From the cell containing the given text, extract its center point as (x, y) coordinate. 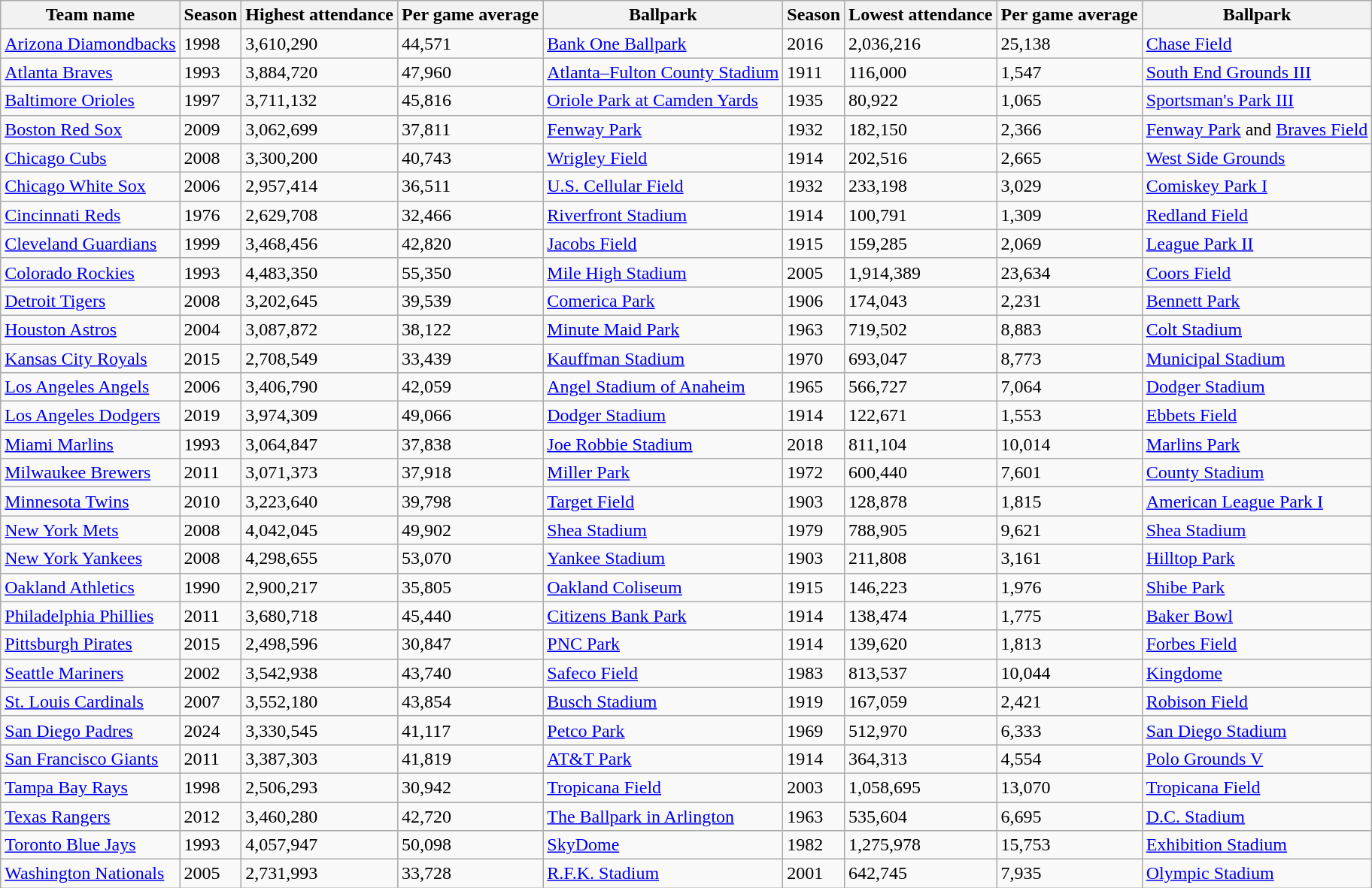
2002 (211, 673)
Safeco Field (663, 673)
Comerica Park (663, 301)
Fenway Park and Braves Field (1257, 129)
139,620 (921, 644)
1919 (814, 702)
32,466 (471, 215)
7,601 (1070, 473)
1983 (814, 673)
Chicago White Sox (90, 186)
8,773 (1070, 359)
PNC Park (663, 644)
Pittsburgh Pirates (90, 644)
1970 (814, 359)
Texas Rangers (90, 816)
1,065 (1070, 101)
146,223 (921, 587)
Chase Field (1257, 44)
Minute Maid Park (663, 329)
1999 (211, 244)
Houston Astros (90, 329)
New York Mets (90, 530)
2,231 (1070, 301)
Highest attendance (320, 15)
7,064 (1070, 387)
2004 (211, 329)
2009 (211, 129)
Angel Stadium of Anaheim (663, 387)
4,483,350 (320, 272)
1969 (814, 730)
811,104 (921, 444)
Forbes Field (1257, 644)
Oakland Coliseum (663, 587)
Oriole Park at Camden Yards (663, 101)
3,680,718 (320, 616)
San Diego Padres (90, 730)
39,798 (471, 502)
788,905 (921, 530)
San Diego Stadium (1257, 730)
Bank One Ballpark (663, 44)
Los Angeles Dodgers (90, 416)
3,161 (1070, 559)
2003 (814, 787)
West Side Grounds (1257, 158)
30,942 (471, 787)
36,511 (471, 186)
Redland Field (1257, 215)
1906 (814, 301)
2,421 (1070, 702)
2,900,217 (320, 587)
40,743 (471, 158)
42,720 (471, 816)
Philadelphia Phillies (90, 616)
Milwaukee Brewers (90, 473)
3,071,373 (320, 473)
41,117 (471, 730)
3,460,280 (320, 816)
2,731,993 (320, 874)
116,000 (921, 72)
Joe Robbie Stadium (663, 444)
6,333 (1070, 730)
4,057,947 (320, 845)
128,878 (921, 502)
Hilltop Park (1257, 559)
Comiskey Park I (1257, 186)
Fenway Park (663, 129)
182,150 (921, 129)
4,042,045 (320, 530)
13,070 (1070, 787)
1982 (814, 845)
Kansas City Royals (90, 359)
211,808 (921, 559)
364,313 (921, 759)
49,902 (471, 530)
2001 (814, 874)
9,621 (1070, 530)
Olympic Stadium (1257, 874)
1997 (211, 101)
41,819 (471, 759)
Shibe Park (1257, 587)
1979 (814, 530)
1,813 (1070, 644)
St. Louis Cardinals (90, 702)
3,202,645 (320, 301)
8,883 (1070, 329)
Riverfront Stadium (663, 215)
35,805 (471, 587)
6,695 (1070, 816)
AT&T Park (663, 759)
174,043 (921, 301)
600,440 (921, 473)
100,791 (921, 215)
3,468,456 (320, 244)
4,554 (1070, 759)
Sportsman's Park III (1257, 101)
2,957,414 (320, 186)
2010 (211, 502)
138,474 (921, 616)
37,918 (471, 473)
122,671 (921, 416)
159,285 (921, 244)
1911 (814, 72)
535,604 (921, 816)
County Stadium (1257, 473)
33,728 (471, 874)
Kingdome (1257, 673)
3,062,699 (320, 129)
813,537 (921, 673)
Kauffman Stadium (663, 359)
37,811 (471, 129)
3,300,200 (320, 158)
37,838 (471, 444)
Oakland Athletics (90, 587)
80,922 (921, 101)
15,753 (1070, 845)
44,571 (471, 44)
23,634 (1070, 272)
Busch Stadium (663, 702)
South End Grounds III (1257, 72)
Mile High Stadium (663, 272)
Citizens Bank Park (663, 616)
Baker Bowl (1257, 616)
New York Yankees (90, 559)
Arizona Diamondbacks (90, 44)
3,330,545 (320, 730)
2024 (211, 730)
Exhibition Stadium (1257, 845)
Marlins Park (1257, 444)
1,275,978 (921, 845)
1,914,389 (921, 272)
Jacobs Field (663, 244)
1972 (814, 473)
Target Field (663, 502)
719,502 (921, 329)
1,553 (1070, 416)
Colt Stadium (1257, 329)
45,816 (471, 101)
30,847 (471, 644)
2,498,596 (320, 644)
3,223,640 (320, 502)
49,066 (471, 416)
3,542,938 (320, 673)
2,708,549 (320, 359)
33,439 (471, 359)
55,350 (471, 272)
Team name (90, 15)
1965 (814, 387)
Robison Field (1257, 702)
3,711,132 (320, 101)
233,198 (921, 186)
Boston Red Sox (90, 129)
Colorado Rockies (90, 272)
3,406,790 (320, 387)
Detroit Tigers (90, 301)
38,122 (471, 329)
53,070 (471, 559)
Miller Park (663, 473)
39,539 (471, 301)
San Francisco Giants (90, 759)
2,665 (1070, 158)
512,970 (921, 730)
2007 (211, 702)
1,976 (1070, 587)
45,440 (471, 616)
1,309 (1070, 215)
Minnesota Twins (90, 502)
2,366 (1070, 129)
43,854 (471, 702)
SkyDome (663, 845)
47,960 (471, 72)
3,029 (1070, 186)
Toronto Blue Jays (90, 845)
Polo Grounds V (1257, 759)
7,935 (1070, 874)
2018 (814, 444)
Atlanta Braves (90, 72)
2,036,216 (921, 44)
1,547 (1070, 72)
Chicago Cubs (90, 158)
3,552,180 (320, 702)
Seattle Mariners (90, 673)
202,516 (921, 158)
4,298,655 (320, 559)
Ebbets Field (1257, 416)
Lowest attendance (921, 15)
25,138 (1070, 44)
American League Park I (1257, 502)
Wrigley Field (663, 158)
Los Angeles Angels (90, 387)
1990 (211, 587)
Municipal Stadium (1257, 359)
566,727 (921, 387)
3,087,872 (320, 329)
43,740 (471, 673)
Bennett Park (1257, 301)
Cleveland Guardians (90, 244)
1976 (211, 215)
Coors Field (1257, 272)
3,064,847 (320, 444)
50,098 (471, 845)
42,059 (471, 387)
Baltimore Orioles (90, 101)
3,610,290 (320, 44)
Petco Park (663, 730)
3,387,303 (320, 759)
1,815 (1070, 502)
3,884,720 (320, 72)
2016 (814, 44)
U.S. Cellular Field (663, 186)
Tampa Bay Rays (90, 787)
3,974,309 (320, 416)
Miami Marlins (90, 444)
R.F.K. Stadium (663, 874)
642,745 (921, 874)
2,069 (1070, 244)
10,014 (1070, 444)
1935 (814, 101)
693,047 (921, 359)
2019 (211, 416)
D.C. Stadium (1257, 816)
10,044 (1070, 673)
The Ballpark in Arlington (663, 816)
Cincinnati Reds (90, 215)
Yankee Stadium (663, 559)
League Park II (1257, 244)
167,059 (921, 702)
42,820 (471, 244)
Washington Nationals (90, 874)
1,058,695 (921, 787)
2,629,708 (320, 215)
2012 (211, 816)
2,506,293 (320, 787)
1,775 (1070, 616)
Atlanta–Fulton County Stadium (663, 72)
